Locate the cell with the specified text and output its [x, y] center coordinate. 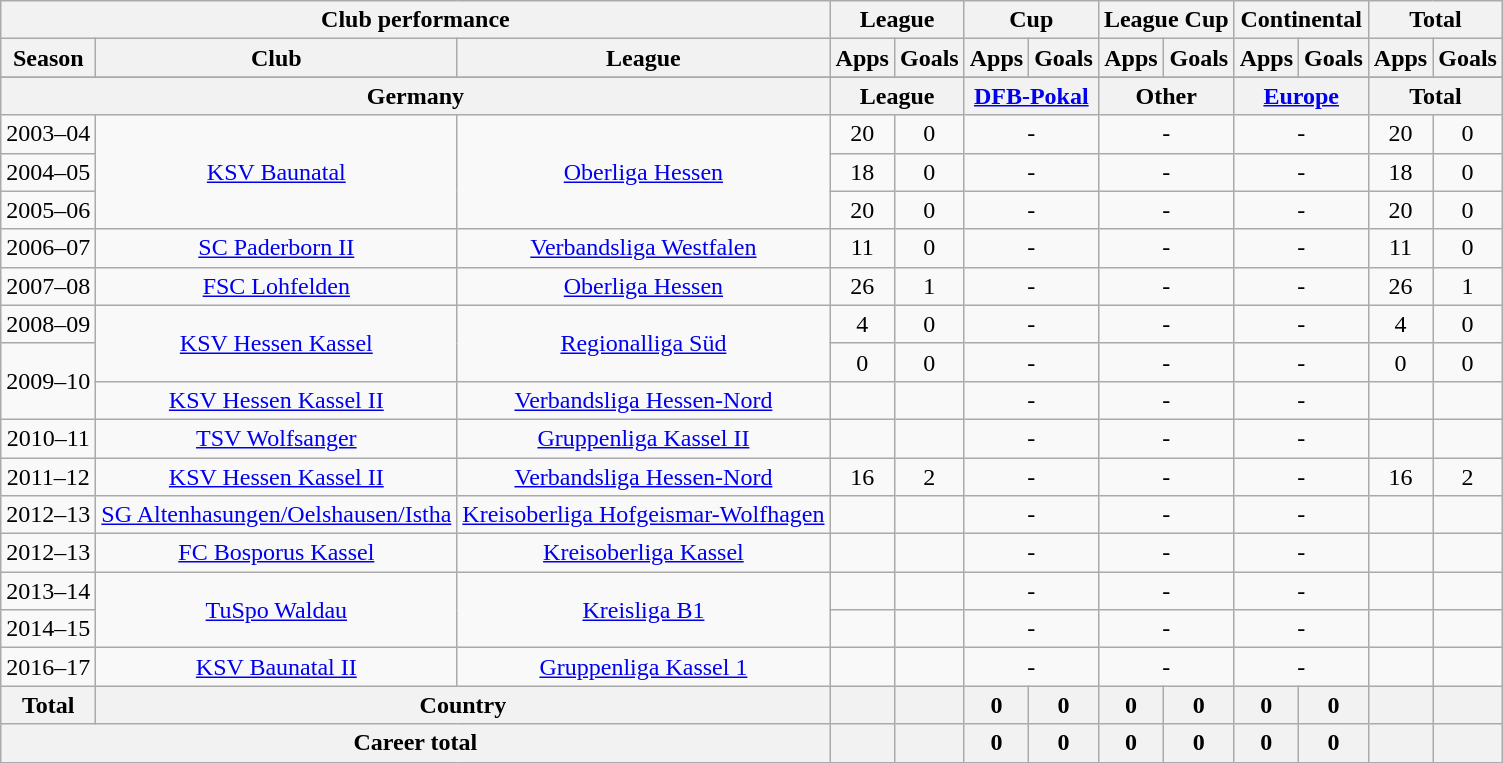
KSV Baunatal II [276, 667]
KSV Hessen Kassel [276, 343]
Europe [1301, 96]
Other [1166, 96]
2013–14 [48, 591]
Kreisoberliga Hofgeismar-Wolfhagen [644, 515]
Regionalliga Süd [644, 343]
TuSpo Waldau [276, 610]
Club [276, 58]
Cup [1031, 20]
Career total [416, 743]
2011–12 [48, 477]
2016–17 [48, 667]
2014–15 [48, 629]
Country [463, 705]
FC Bosporus Kassel [276, 553]
Season [48, 58]
2009–10 [48, 381]
SC Paderborn II [276, 248]
2005–06 [48, 210]
FSC Lohfelden [276, 286]
Club performance [416, 20]
League Cup [1166, 20]
Germany [416, 96]
DFB-Pokal [1031, 96]
2008–09 [48, 324]
Kreisliga B1 [644, 610]
2003–04 [48, 134]
SG Altenhasungen/Oelshausen/Istha [276, 515]
Continental [1301, 20]
TSV Wolfsanger [276, 438]
2006–07 [48, 248]
2007–08 [48, 286]
Kreisoberliga Kassel [644, 553]
Gruppenliga Kassel 1 [644, 667]
Gruppenliga Kassel II [644, 438]
Verbandsliga Westfalen [644, 248]
KSV Baunatal [276, 172]
2010–11 [48, 438]
2004–05 [48, 172]
